From the cell containing the given text, extract its center point as (X, Y) coordinate. 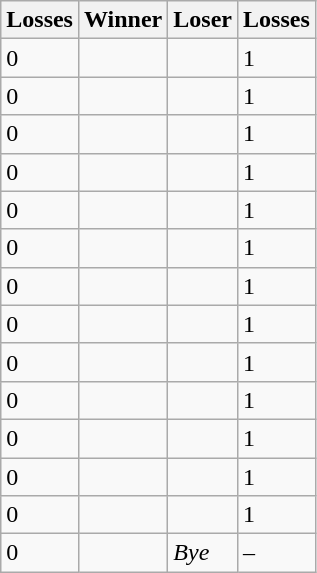
Bye (203, 553)
Loser (203, 20)
Winner (122, 20)
– (277, 553)
